Return (X, Y) of the center of cell containing provided text 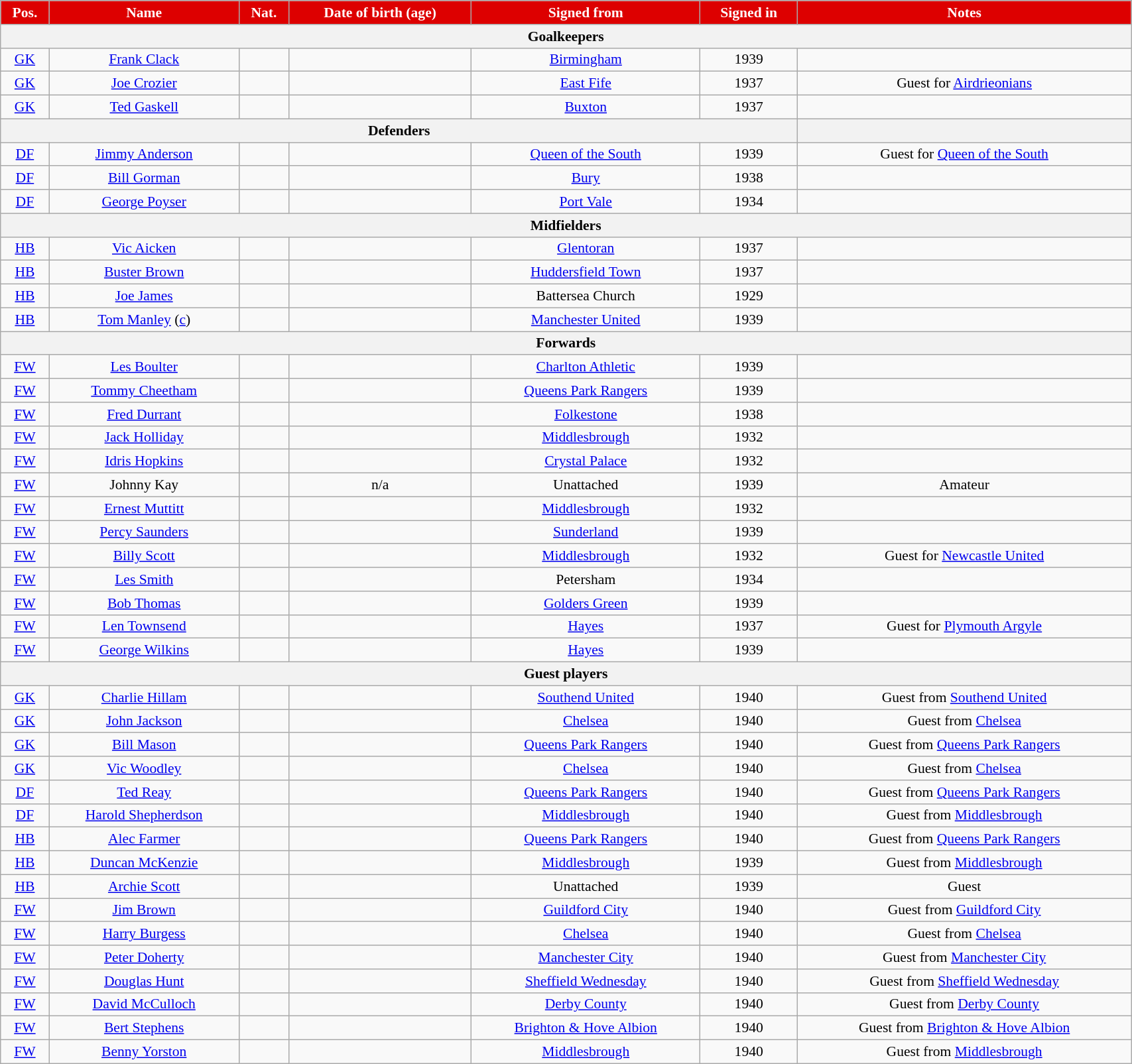
Port Vale (586, 202)
Guildford City (586, 910)
Jimmy Anderson (144, 154)
Midfielders (566, 225)
Guest from Manchester City (964, 957)
Guest from Sheffield Wednesday (964, 981)
Archie Scott (144, 886)
Charlton Athletic (586, 367)
Bury (586, 178)
Jack Holliday (144, 438)
Guest for Plymouth Argyle (964, 626)
Notes (964, 13)
Folkestone (586, 414)
Bob Thomas (144, 603)
Guest from Derby County (964, 1004)
Bert Stephens (144, 1028)
Billy Scott (144, 556)
Battersea Church (586, 296)
Amateur (964, 485)
Guest from Southend United (964, 697)
Douglas Hunt (144, 981)
Derby County (586, 1004)
Petersham (586, 579)
Queen of the South (586, 154)
Crystal Palace (586, 461)
Guest (964, 886)
Ernest Muttitt (144, 508)
Fred Durrant (144, 414)
Tommy Cheetham (144, 390)
Guest from Guildford City (964, 910)
Harold Shepherdson (144, 815)
Name (144, 13)
Charlie Hillam (144, 697)
n/a (379, 485)
Sunderland (586, 532)
Jim Brown (144, 910)
Duncan McKenzie (144, 863)
Guest from Brighton & Hove Albion (964, 1028)
Birmingham (586, 60)
Tom Manley (c) (144, 320)
Glentoran (586, 249)
Joe Crozier (144, 84)
David McCulloch (144, 1004)
Len Townsend (144, 626)
George Poyser (144, 202)
Benny Yorston (144, 1052)
Guest for Newcastle United (964, 556)
Buster Brown (144, 272)
Southend United (586, 697)
Les Smith (144, 579)
Idris Hopkins (144, 461)
John Jackson (144, 721)
1929 (749, 296)
Johnny Kay (144, 485)
Peter Doherty (144, 957)
Les Boulter (144, 367)
Huddersfield Town (586, 272)
Ted Gaskell (144, 107)
East Fife (586, 84)
Brighton & Hove Albion (586, 1028)
Sheffield Wednesday (586, 981)
Signed from (586, 13)
Defenders (399, 131)
Alec Farmer (144, 839)
Guest for Queen of the South (964, 154)
Harry Burgess (144, 934)
Goalkeepers (566, 36)
George Wilkins (144, 650)
Vic Woodley (144, 768)
Bill Mason (144, 745)
Manchester City (586, 957)
Vic Aicken (144, 249)
Bill Gorman (144, 178)
Forwards (566, 343)
Golders Green (586, 603)
Signed in (749, 13)
Joe James (144, 296)
Guest players (566, 674)
Guest for Airdrieonians (964, 84)
Percy Saunders (144, 532)
Nat. (264, 13)
Buxton (586, 107)
Manchester United (586, 320)
Pos. (25, 13)
Date of birth (age) (379, 13)
Frank Clack (144, 60)
Ted Reay (144, 792)
